Capture the cell that displays the provided text and extract its (X, Y) central coordinate. 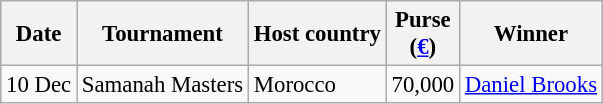
Morocco (317, 85)
Host country (317, 34)
10 Dec (39, 85)
Date (39, 34)
Tournament (162, 34)
Samanah Masters (162, 85)
70,000 (422, 85)
Daniel Brooks (530, 85)
Winner (530, 34)
Purse(€) (422, 34)
